Return [x, y] of the center of cell containing provided text 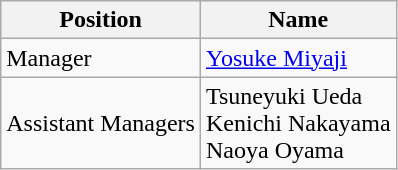
Name [298, 20]
Manager [101, 58]
Position [101, 20]
Tsuneyuki Ueda Kenichi Nakayama Naoya Oyama [298, 123]
Yosuke Miyaji [298, 58]
Assistant Managers [101, 123]
